Search for the cell housing the specified text and yield its (x, y) center coordinate. 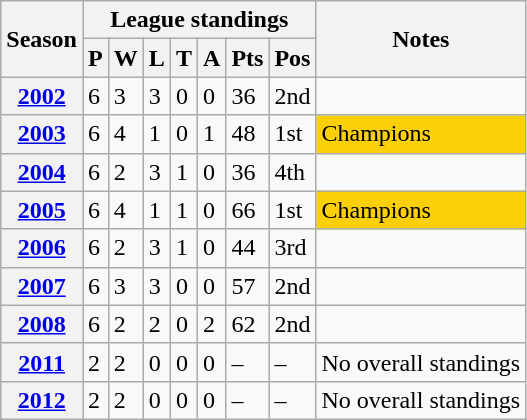
P (95, 58)
2012 (42, 400)
2011 (42, 362)
Season (42, 39)
Pos (292, 58)
W (126, 58)
2004 (42, 172)
Pts (248, 58)
48 (248, 134)
L (156, 58)
2007 (42, 286)
2006 (42, 248)
62 (248, 324)
Notes (421, 39)
44 (248, 248)
2002 (42, 96)
2005 (42, 210)
57 (248, 286)
2008 (42, 324)
T (184, 58)
2003 (42, 134)
3rd (292, 248)
4th (292, 172)
A (211, 58)
66 (248, 210)
League standings (198, 20)
